Extract the [X, Y] coordinate from the center of the cell holding the provided text.  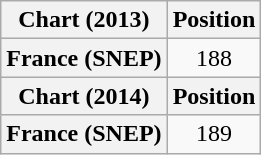
189 [214, 134]
Chart (2014) [84, 96]
Chart (2013) [84, 20]
188 [214, 58]
